For the text-containing cell, return its midpoint in (X, Y) coordinate format. 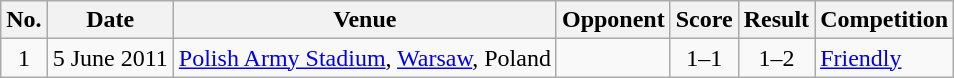
No. (24, 20)
Friendly (884, 58)
Venue (364, 20)
1–2 (776, 58)
Competition (884, 20)
5 June 2011 (110, 58)
1 (24, 58)
Date (110, 20)
Score (704, 20)
Polish Army Stadium, Warsaw, Poland (364, 58)
Result (776, 20)
1–1 (704, 58)
Opponent (613, 20)
